Extract the [x, y] coordinate from the center of the cell holding the provided text.  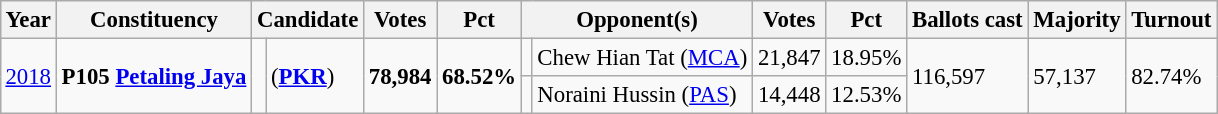
18.95% [866, 57]
Majority [1077, 20]
Candidate [308, 20]
68.52% [480, 76]
78,984 [400, 76]
12.53% [866, 95]
Constituency [154, 20]
Noraini Hussin (PAS) [642, 95]
2018 [28, 76]
P105 Petaling Jaya [154, 76]
21,847 [790, 57]
Chew Hian Tat (MCA) [642, 57]
(PKR) [315, 76]
Opponent(s) [636, 20]
116,597 [968, 76]
14,448 [790, 95]
82.74% [1172, 76]
Ballots cast [968, 20]
57,137 [1077, 76]
Year [28, 20]
Turnout [1172, 20]
